Find where the given text appears and provide that cell's center as (X, Y) coordinate. 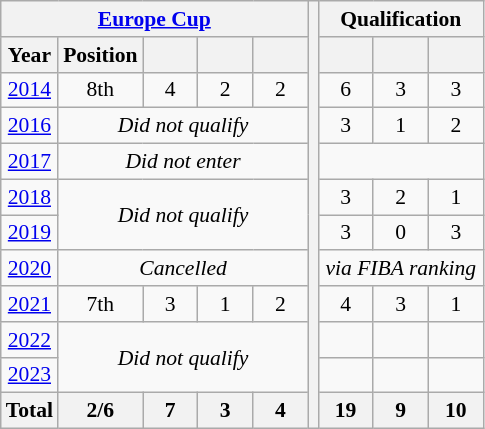
7th (100, 304)
Cancelled (183, 269)
Year (30, 55)
7 (170, 411)
2020 (30, 269)
9 (400, 411)
2023 (30, 375)
10 (456, 411)
Position (100, 55)
19 (346, 411)
Total (30, 411)
2016 (30, 126)
2019 (30, 233)
8th (100, 90)
Europe Cup (154, 19)
2014 (30, 90)
2018 (30, 197)
Qualification (400, 19)
2/6 (100, 411)
Did not enter (183, 162)
via FIBA ranking (400, 269)
0 (400, 233)
2021 (30, 304)
6 (346, 90)
2022 (30, 340)
2017 (30, 162)
